Find where the given text appears and provide that cell's center as (x, y) coordinate. 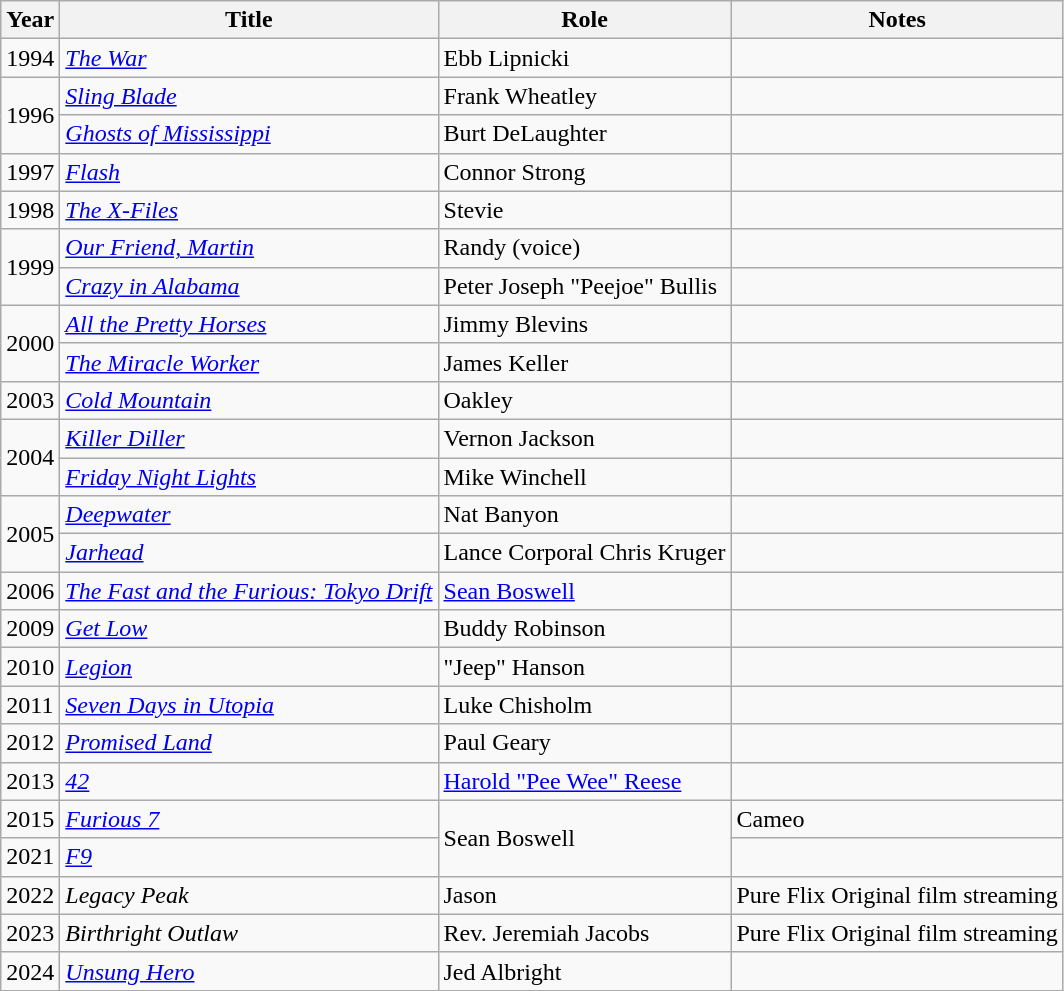
Killer Diller (249, 438)
1996 (30, 115)
Cameo (897, 819)
Harold "Pee Wee" Reese (584, 781)
The Miracle Worker (249, 362)
Paul Geary (584, 743)
2021 (30, 857)
The War (249, 58)
Notes (897, 20)
2003 (30, 400)
Buddy Robinson (584, 629)
2015 (30, 819)
Jarhead (249, 553)
Jed Albright (584, 971)
1999 (30, 267)
2005 (30, 534)
James Keller (584, 362)
Rev. Jeremiah Jacobs (584, 933)
2004 (30, 457)
Oakley (584, 400)
Friday Night Lights (249, 477)
Birthright Outlaw (249, 933)
Burt DeLaughter (584, 134)
2013 (30, 781)
Role (584, 20)
Frank Wheatley (584, 96)
"Jeep" Hanson (584, 667)
2011 (30, 705)
Nat Banyon (584, 515)
Get Low (249, 629)
Mike Winchell (584, 477)
Deepwater (249, 515)
2012 (30, 743)
Ebb Lipnicki (584, 58)
Peter Joseph "Peejoe" Bullis (584, 286)
Jason (584, 895)
Sling Blade (249, 96)
2006 (30, 591)
Year (30, 20)
Unsung Hero (249, 971)
The Fast and the Furious: Tokyo Drift (249, 591)
Jimmy Blevins (584, 324)
The X-Files (249, 210)
2010 (30, 667)
Stevie (584, 210)
Our Friend, Martin (249, 248)
Title (249, 20)
Luke Chisholm (584, 705)
Flash (249, 172)
Legacy Peak (249, 895)
Legion (249, 667)
1997 (30, 172)
42 (249, 781)
All the Pretty Horses (249, 324)
Crazy in Alabama (249, 286)
Lance Corporal Chris Kruger (584, 553)
Seven Days in Utopia (249, 705)
2023 (30, 933)
2024 (30, 971)
Furious 7 (249, 819)
2000 (30, 343)
1998 (30, 210)
2022 (30, 895)
Vernon Jackson (584, 438)
F9 (249, 857)
Ghosts of Mississippi (249, 134)
2009 (30, 629)
Connor Strong (584, 172)
Promised Land (249, 743)
1994 (30, 58)
Cold Mountain (249, 400)
Randy (voice) (584, 248)
